Return (x, y) of the center of cell containing provided text 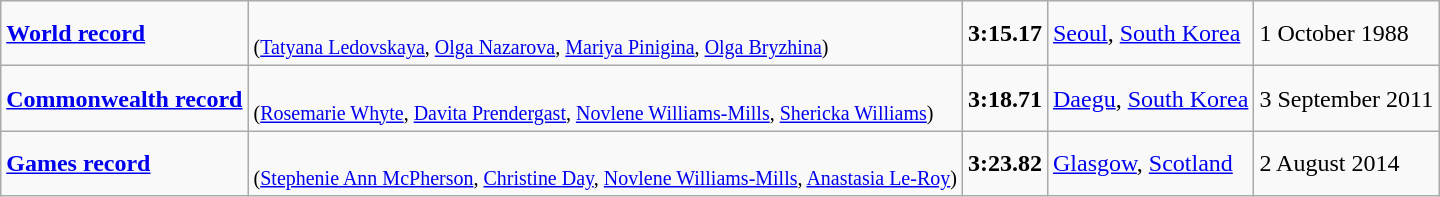
Glasgow, Scotland (1150, 164)
World record (124, 34)
(Rosemarie Whyte, Davita Prendergast, Novlene Williams-Mills, Shericka Williams) (605, 98)
3 September 2011 (1346, 98)
3:15.17 (1004, 34)
(Tatyana Ledovskaya, Olga Nazarova, Mariya Pinigina, Olga Bryzhina) (605, 34)
Daegu, South Korea (1150, 98)
Games record (124, 164)
1 October 1988 (1346, 34)
3:23.82 (1004, 164)
Seoul, South Korea (1150, 34)
2 August 2014 (1346, 164)
3:18.71 (1004, 98)
(Stephenie Ann McPherson, Christine Day, Novlene Williams-Mills, Anastasia Le-Roy) (605, 164)
Commonwealth record (124, 98)
